Provide the (x, y) coordinate of the cell's center where the given text is located.  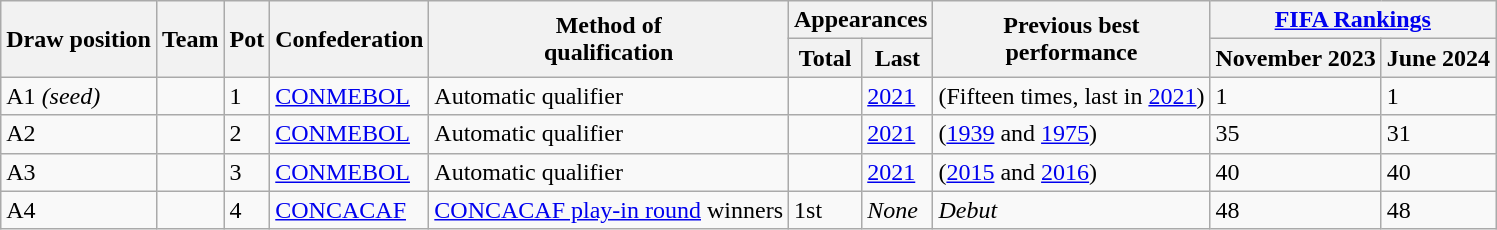
2 (247, 134)
A2 (79, 134)
3 (247, 172)
None (898, 210)
A1 (seed) (79, 96)
CONCACAF play-in round winners (609, 210)
Draw position (79, 39)
A3 (79, 172)
31 (1438, 134)
CONCACAF (350, 210)
1st (826, 210)
Last (898, 58)
(1939 and 1975) (1072, 134)
(Fifteen times, last in 2021) (1072, 96)
Method ofqualification (609, 39)
(2015 and 2016) (1072, 172)
Previous bestperformance (1072, 39)
Debut (1072, 210)
Pot (247, 39)
Appearances (861, 20)
35 (1296, 134)
November 2023 (1296, 58)
A4 (79, 210)
Team (190, 39)
Confederation (350, 39)
Total (826, 58)
June 2024 (1438, 58)
4 (247, 210)
FIFA Rankings (1353, 20)
